Return [x, y] of the center of cell containing provided text 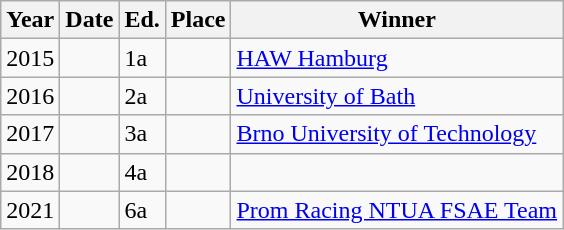
Brno University of Technology [397, 134]
4a [142, 172]
2a [142, 96]
Ed. [142, 20]
Year [30, 20]
Prom Racing NTUA FSAE Team [397, 210]
2021 [30, 210]
6a [142, 210]
2015 [30, 58]
3a [142, 134]
Winner [397, 20]
2017 [30, 134]
2018 [30, 172]
Date [90, 20]
2016 [30, 96]
University of Bath [397, 96]
HAW Hamburg [397, 58]
Place [198, 20]
1a [142, 58]
